From the cell containing the given text, extract its center point as (X, Y) coordinate. 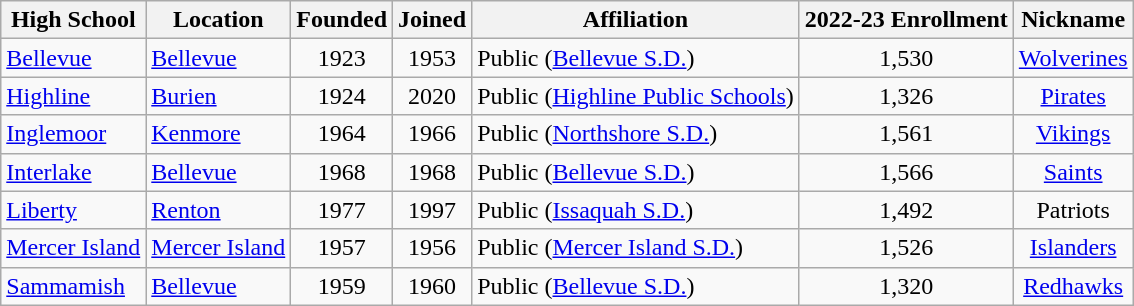
1964 (342, 134)
1997 (432, 210)
Patriots (1073, 210)
Burien (218, 96)
Interlake (74, 172)
Inglemoor (74, 134)
1977 (342, 210)
Sammamish (74, 286)
Founded (342, 20)
1,530 (906, 58)
1,320 (906, 286)
Islanders (1073, 248)
1960 (432, 286)
Saints (1073, 172)
1923 (342, 58)
1957 (342, 248)
1959 (342, 286)
Wolverines (1073, 58)
2020 (432, 96)
Joined (432, 20)
1,326 (906, 96)
1924 (342, 96)
Public (Mercer Island S.D.) (636, 248)
Kenmore (218, 134)
Renton (218, 210)
Public (Highline Public Schools) (636, 96)
Pirates (1073, 96)
Highline (74, 96)
Affiliation (636, 20)
Public (Issaquah S.D.) (636, 210)
1,492 (906, 210)
1,561 (906, 134)
1,526 (906, 248)
1,566 (906, 172)
High School (74, 20)
Redhawks (1073, 286)
Location (218, 20)
Vikings (1073, 134)
Nickname (1073, 20)
1953 (432, 58)
2022-23 Enrollment (906, 20)
Public (Northshore S.D.) (636, 134)
1956 (432, 248)
Liberty (74, 210)
1966 (432, 134)
